Extract the [X, Y] coordinate from the center of the cell holding the provided text.  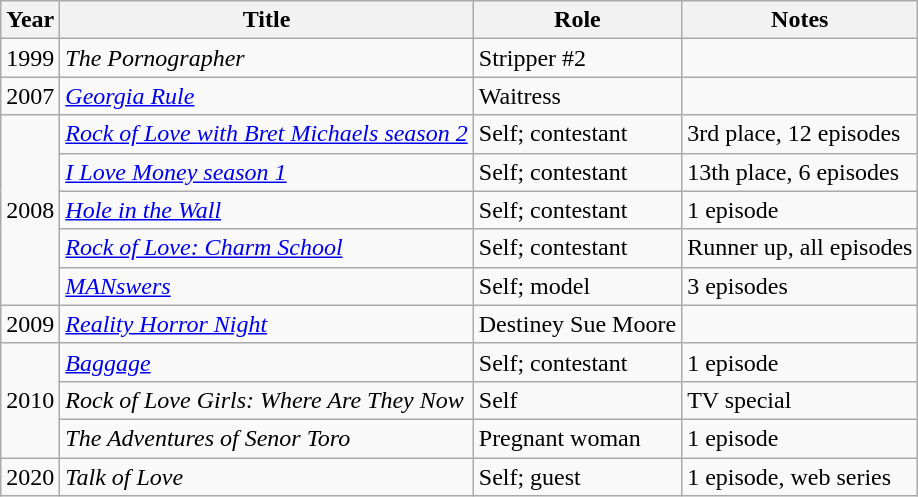
Talk of Love [266, 477]
The Adventures of Senor Toro [266, 438]
Hole in the Wall [266, 210]
2020 [30, 477]
Baggage [266, 362]
Georgia Rule [266, 96]
Waitress [577, 96]
Rock of Love Girls: Where Are They Now [266, 400]
Role [577, 20]
Reality Horror Night [266, 324]
TV special [800, 400]
2010 [30, 400]
Rock of Love: Charm School [266, 248]
Self; model [577, 286]
2008 [30, 210]
Year [30, 20]
Stripper #2 [577, 58]
1 episode, web series [800, 477]
Pregnant woman [577, 438]
13th place, 6 episodes [800, 172]
Rock of Love with Bret Michaels season 2 [266, 134]
Notes [800, 20]
1999 [30, 58]
Title [266, 20]
Destiney Sue Moore [577, 324]
Runner up, all episodes [800, 248]
MANswers [266, 286]
I Love Money season 1 [266, 172]
3rd place, 12 episodes [800, 134]
Self [577, 400]
2009 [30, 324]
The Pornographer [266, 58]
2007 [30, 96]
Self; guest [577, 477]
3 episodes [800, 286]
